Extract the [x, y] coordinate from the center of the cell holding the provided text.  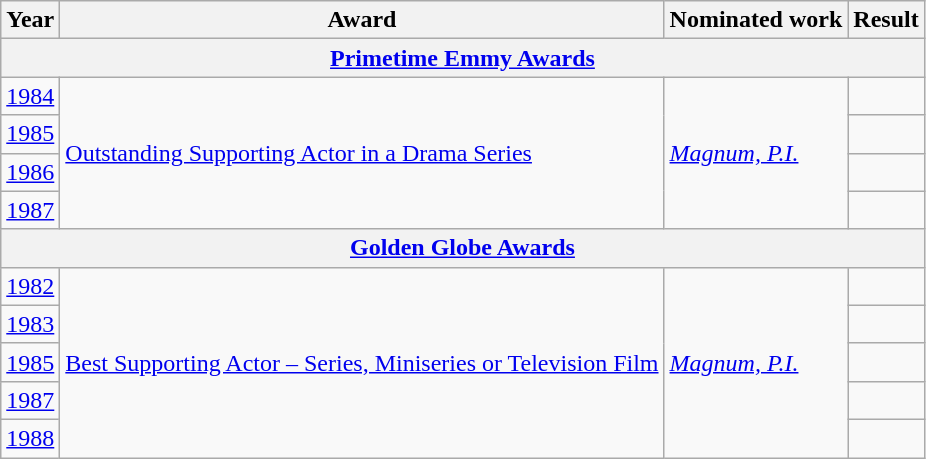
1988 [30, 438]
1984 [30, 96]
Year [30, 20]
Nominated work [756, 20]
Golden Globe Awards [462, 248]
Result [886, 20]
Primetime Emmy Awards [462, 58]
Best Supporting Actor – Series, Miniseries or Television Film [362, 362]
1982 [30, 286]
1983 [30, 324]
Outstanding Supporting Actor in a Drama Series [362, 153]
1986 [30, 172]
Award [362, 20]
